Pinpoint the cell where the given text exists, returning its (x, y) midpoint coordinate. 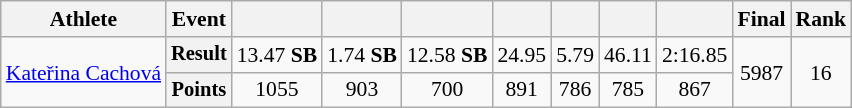
13.47 SB (278, 55)
Rank (822, 19)
785 (628, 90)
24.95 (522, 55)
903 (362, 90)
1055 (278, 90)
2:16.85 (694, 55)
Event (199, 19)
891 (522, 90)
46.11 (628, 55)
Kateřina Cachová (84, 72)
867 (694, 90)
Result (199, 55)
700 (448, 90)
16 (822, 72)
786 (575, 90)
5.79 (575, 55)
1.74 SB (362, 55)
Athlete (84, 19)
Points (199, 90)
12.58 SB (448, 55)
5987 (761, 72)
Final (761, 19)
